Pinpoint the cell where the given text exists, returning its (X, Y) midpoint coordinate. 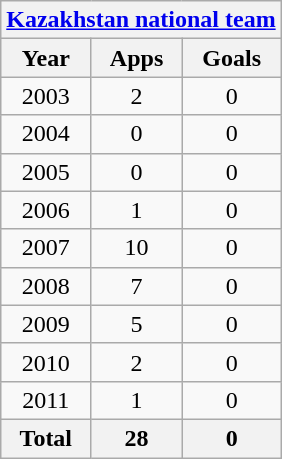
Year (46, 58)
2005 (46, 172)
2009 (46, 324)
Total (46, 438)
2007 (46, 248)
Goals (232, 58)
2011 (46, 400)
2006 (46, 210)
Kazakhstan national team (141, 20)
2003 (46, 96)
28 (136, 438)
2010 (46, 362)
10 (136, 248)
7 (136, 286)
2008 (46, 286)
5 (136, 324)
Apps (136, 58)
2004 (46, 134)
